For the text-containing cell, return its midpoint in (x, y) coordinate format. 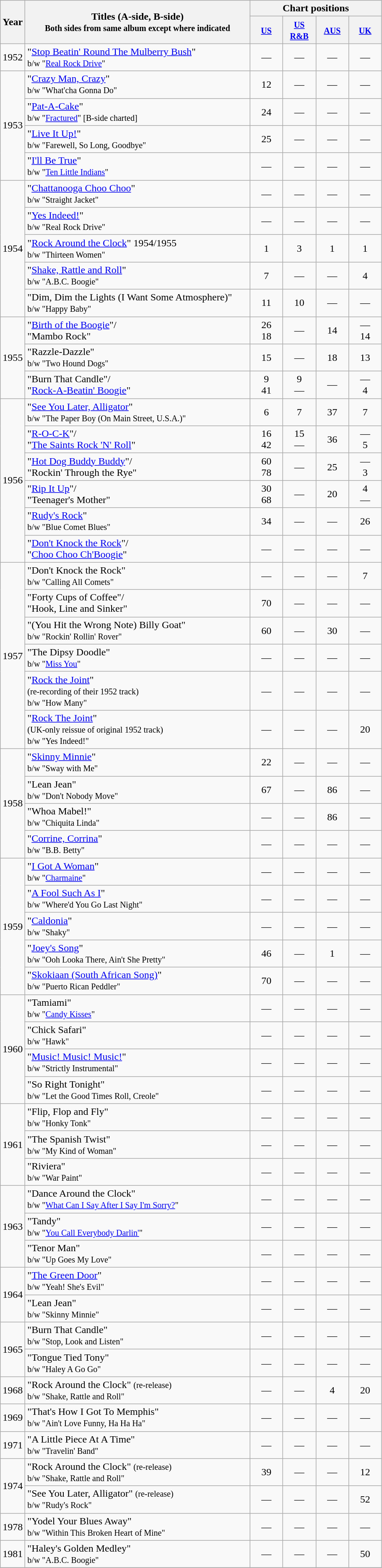
3 (299, 248)
—5 (366, 440)
"Rudy's Rock"b/w "Blue Comet Blues" (138, 521)
1978 (13, 1526)
4— (366, 494)
1957 (13, 655)
37 (332, 412)
67 (267, 790)
1969 (13, 1417)
"Rip It Up"/"Teenager's Mother" (138, 494)
"The Green Door"b/w "Yeah! She's Evil" (138, 1281)
"A Fool Such As I"b/w "Where'd You Go Last Night" (138, 899)
"That's How I Got To Memphis"b/w "Ain't Love Funny, Ha Ha Ha" (138, 1417)
—3 (366, 467)
"Tenor Man"b/w "Up Goes My Love" (138, 1254)
US (267, 30)
"R-O-C-K"/"The Saints Rock 'N' Roll" (138, 440)
"Lean Jean"b/w "Skinny Minnie" (138, 1308)
"Don't Knock the Rock"b/w "Calling All Comets" (138, 576)
"Tandy"b/w "You Call Everybody Darlin'" (138, 1226)
"Stop Beatin' Round The Mulberry Bush"b/w "Real Rock Drive" (138, 57)
"Crazy Man, Crazy"b/w "What'cha Gonna Do" (138, 85)
"Whoa Mabel!"b/w "Chiquita Linda" (138, 817)
"Live It Up!"b/w "Farewell, So Long, Goodbye" (138, 139)
"Dim, Dim the Lights (I Want Some Atmosphere)"b/w "Happy Baby" (138, 303)
"Burn That Candle"/"Rock-A-Beatin' Boogie" (138, 385)
15— (299, 440)
"Rock the Joint"(re-recording of their 1952 track)b/w "How Many" (138, 691)
1952 (13, 57)
26 (366, 521)
"A Little Piece At A Time"b/w "Travelin' Band" (138, 1445)
52 (366, 1500)
US R&B (299, 30)
13 (366, 357)
"Pat-A-Cake"b/w "Fractured" [B-side charted] (138, 112)
1956 (13, 480)
"Tamiami"b/w "Candy Kisses" (138, 1008)
"See You Later, Alligator"b/w "The Paper Boy (On Main Street, U.S.A.)" (138, 412)
—14 (366, 330)
1960 (13, 1049)
"Skinny Minnie"b/w "Sway with Me" (138, 762)
3068 (267, 494)
50 (366, 1554)
"Haley's Golden Medley"b/w "A.B.C. Boogie" (138, 1554)
6 (267, 412)
1971 (13, 1445)
6078 (267, 467)
"Yes Indeed!"b/w "Real Rock Drive" (138, 221)
30 (332, 630)
1953 (13, 125)
"Caldonia"b/w "Shaky" (138, 926)
24 (267, 112)
1959 (13, 926)
14 (332, 330)
1968 (13, 1391)
"Lean Jean"b/w "Don't Nobody Move" (138, 790)
"Corrine, Corrina"b/w "B.B. Betty" (138, 844)
"Riviera"b/w "War Paint" (138, 1171)
"Skokiaan (South African Song)"b/w "Puerto Rican Peddler" (138, 981)
2618 (267, 330)
"Rock The Joint"(UK-only reissue of original 1952 track)b/w "Yes Indeed!" (138, 729)
Titles (A-side, B-side)Both sides from same album except where indicated (138, 22)
"Tongue Tied Tony"b/w "Haley A Go Go" (138, 1363)
10 (299, 303)
1965 (13, 1349)
"Flip, Flop and Fly"b/w "Honky Tonk" (138, 1117)
34 (267, 521)
"Burn That Candle"b/w "Stop, Look and Listen" (138, 1336)
9— (299, 385)
"I'll Be True"b/w "Ten Little Indians" (138, 166)
"Yodel Your Blues Away"b/w "Within This Broken Heart of Mine" (138, 1526)
1964 (13, 1295)
46 (267, 953)
941 (267, 385)
UK (366, 30)
"Joey's Song"b/w "Ooh Looka There, Ain't She Pretty" (138, 953)
AUS (332, 30)
—4 (366, 385)
"The Dipsy Doodle"b/w "Miss You" (138, 658)
1963 (13, 1226)
39 (267, 1472)
"The Spanish Twist"b/w "My Kind of Woman" (138, 1145)
15 (267, 357)
1981 (13, 1554)
"Hot Dog Buddy Buddy"/"Rockin' Through the Rye" (138, 467)
"Music! Music! Music!"b/w "Strictly Instrumental" (138, 1062)
1955 (13, 357)
Year (13, 22)
36 (332, 440)
"So Right Tonight"b/w "Let the Good Times Roll, Creole" (138, 1090)
"(You Hit the Wrong Note) Billy Goat"b/w "Rockin' Rollin' Rover" (138, 630)
"I Got A Woman"b/w "Charmaine" (138, 872)
22 (267, 762)
Chart positions (316, 8)
"Don't Knock the Rock"/"Choo Choo Ch'Boogie" (138, 549)
"Chick Safari"b/w "Hawk" (138, 1036)
"Razzle-Dazzle"b/w "Two Hound Dogs" (138, 357)
"Chattanooga Choo Choo"b/w "Straight Jacket" (138, 194)
18 (332, 357)
1954 (13, 248)
1642 (267, 440)
"Forty Cups of Coffee"/"Hook, Line and Sinker" (138, 603)
1974 (13, 1486)
1958 (13, 803)
11 (267, 303)
"Rock Around the Clock" 1954/1955b/w "Thirteen Women" (138, 248)
"Shake, Rattle and Roll"b/w "A.B.C. Boogie" (138, 275)
"Dance Around the Clock"b/w "What Can I Say After I Say I'm Sorry?" (138, 1199)
60 (267, 630)
"Birth of the Boogie"/"Mambo Rock" (138, 330)
"See You Later, Alligator" (re-release)b/w "Rudy's Rock" (138, 1500)
1961 (13, 1145)
